For the text-containing cell, return its midpoint in [X, Y] coordinate format. 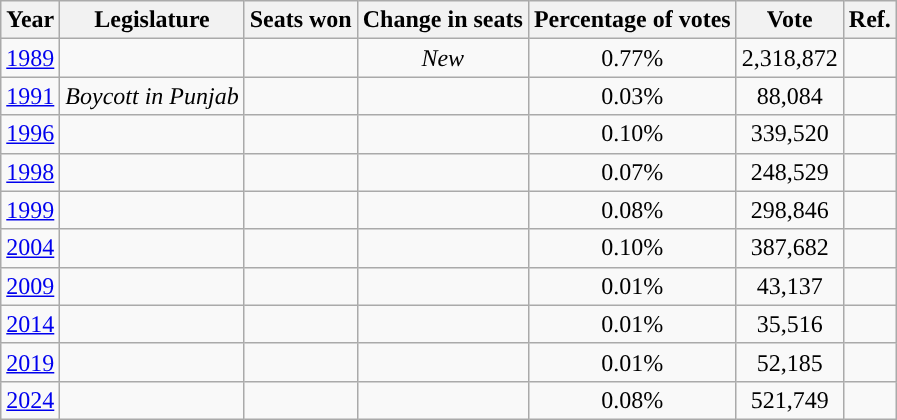
2004 [30, 248]
0.03% [632, 96]
2014 [30, 324]
Year [30, 20]
New [442, 58]
2,318,872 [790, 58]
1999 [30, 210]
Ref. [870, 20]
Legislature [152, 20]
0.77% [632, 58]
1996 [30, 134]
2019 [30, 362]
298,846 [790, 210]
Vote [790, 20]
Change in seats [442, 20]
1998 [30, 172]
339,520 [790, 134]
Boycott in Punjab [152, 96]
Percentage of votes [632, 20]
35,516 [790, 324]
0.07% [632, 172]
2009 [30, 286]
387,682 [790, 248]
248,529 [790, 172]
Seats won [300, 20]
1991 [30, 96]
2024 [30, 400]
1989 [30, 58]
88,084 [790, 96]
52,185 [790, 362]
43,137 [790, 286]
521,749 [790, 400]
